Determine the (X, Y) coordinate at the center of the cell enclosing the given text.  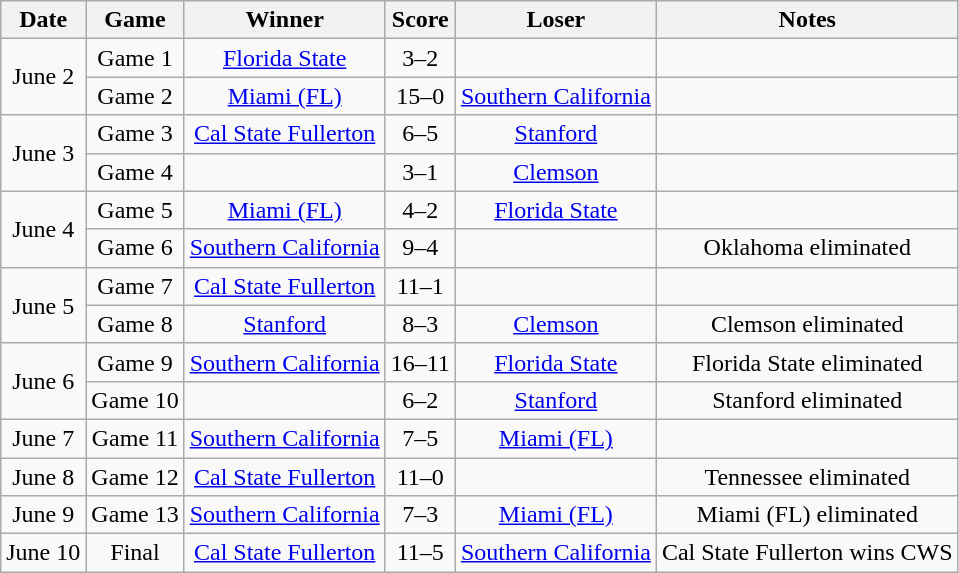
Game (135, 20)
June 9 (44, 515)
9–4 (420, 248)
Florida State eliminated (807, 362)
June 5 (44, 305)
7–3 (420, 515)
Game 9 (135, 362)
Score (420, 20)
Game 13 (135, 515)
11–5 (420, 553)
Oklahoma eliminated (807, 248)
Final (135, 553)
3–1 (420, 172)
11–1 (420, 286)
Game 2 (135, 96)
15–0 (420, 96)
Game 5 (135, 210)
Game 1 (135, 58)
3–2 (420, 58)
4–2 (420, 210)
Clemson eliminated (807, 324)
June 4 (44, 229)
June 7 (44, 438)
Loser (556, 20)
Winner (284, 20)
7–5 (420, 438)
Game 12 (135, 477)
June 3 (44, 153)
6–2 (420, 400)
Tennessee eliminated (807, 477)
June 6 (44, 381)
June 10 (44, 553)
Stanford eliminated (807, 400)
Cal State Fullerton wins CWS (807, 553)
16–11 (420, 362)
Date (44, 20)
11–0 (420, 477)
Game 6 (135, 248)
Game 10 (135, 400)
Game 7 (135, 286)
Game 11 (135, 438)
June 8 (44, 477)
Game 4 (135, 172)
Miami (FL) eliminated (807, 515)
June 2 (44, 77)
6–5 (420, 134)
Game 8 (135, 324)
Notes (807, 20)
Game 3 (135, 134)
8–3 (420, 324)
